Detect which cell encompasses the target text, then output its (x, y) center coordinate. 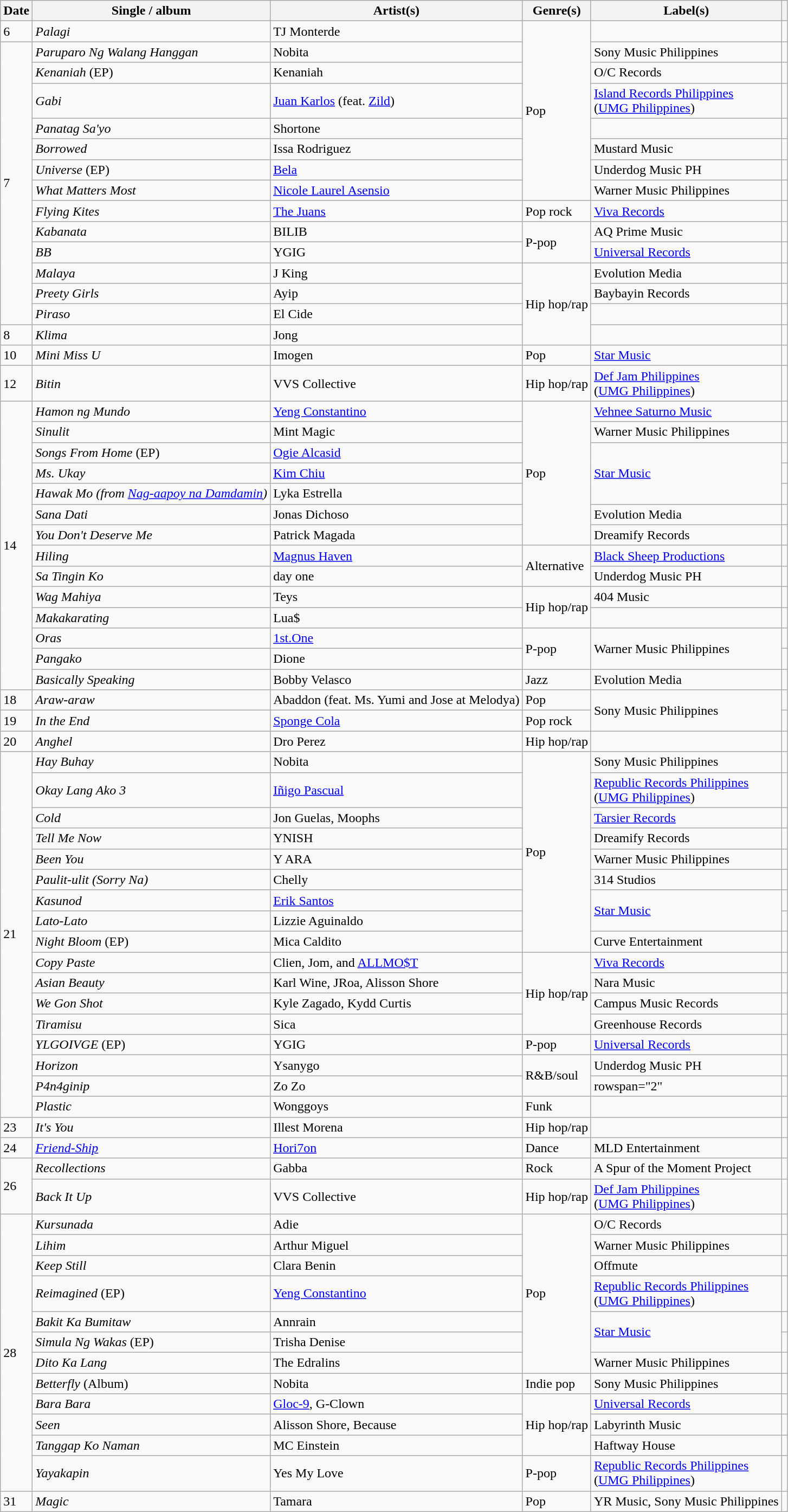
Back It Up (152, 1197)
Reimagined (EP) (152, 1293)
Gabi (152, 101)
Lihim (152, 1245)
1st.One (397, 638)
Zo Zo (397, 1086)
Hiling (152, 555)
Mustard Music (686, 149)
Teys (397, 597)
R&B/soul (557, 1076)
Keep Still (152, 1265)
Annrain (397, 1322)
14 (16, 545)
Kenaniah (EP) (152, 73)
Funk (557, 1107)
Asian Beauty (152, 983)
Oras (152, 638)
Lua$ (397, 617)
Tanggap Ko Naman (152, 1445)
Bara Bara (152, 1404)
MC Einstein (397, 1445)
Bakit Ka Bumitaw (152, 1322)
Iñigo Pascual (397, 790)
Ysanygo (397, 1065)
YNISH (397, 838)
Kabanata (152, 231)
Ayip (397, 294)
Shortone (397, 128)
Jon Guelas, Moophs (397, 818)
Been You (152, 859)
Haftway House (686, 1445)
Mint Magic (397, 432)
Imogen (397, 356)
Dance (557, 1148)
Borrowed (152, 149)
Kyle Zagado, Kydd Curtis (397, 1004)
Erik Santos (397, 900)
Sinulit (152, 432)
Sponge Cola (397, 721)
Trisha Denise (397, 1342)
BILIB (397, 231)
Alternative (557, 566)
It's You (152, 1127)
Genre(s) (557, 11)
26 (16, 1186)
31 (16, 1501)
Gloc-9, G-Clown (397, 1404)
Simula Ng Wakas (EP) (152, 1342)
YLGOIVGE (EP) (152, 1045)
Hamon ng Mundo (152, 411)
20 (16, 741)
Abaddon (feat. Ms. Yumi and Jose at Melodya) (397, 700)
Island Records Philippines(UMG Philippines) (686, 101)
Issa Rodriguez (397, 149)
Basically Speaking (152, 680)
Single / album (152, 11)
Panatag Sa'yo (152, 128)
Palagi (152, 31)
Labyrinth Music (686, 1425)
Indie pop (557, 1384)
Hori7on (397, 1148)
Kim Chiu (397, 473)
Hay Buhay (152, 762)
6 (16, 31)
Kenaniah (397, 73)
Flying Kites (152, 211)
YR Music, Sony Music Philippines (686, 1501)
You Don't Deserve Me (152, 535)
Dro Perez (397, 741)
MLD Entertainment (686, 1148)
8 (16, 335)
Betterfly (Album) (152, 1384)
Plastic (152, 1107)
Jonas Dichoso (397, 514)
Gabba (397, 1168)
day one (397, 576)
Hawak Mo (from Nag-aapoy na Damdamin) (152, 494)
Tell Me Now (152, 838)
Sa Tingin Ko (152, 576)
Greenhouse Records (686, 1024)
Date (16, 11)
Piraso (152, 314)
Chelly (397, 880)
Baybayin Records (686, 294)
El Cide (397, 314)
Arthur Miguel (397, 1245)
P4n4ginip (152, 1086)
Ogie Alcasid (397, 453)
Y ARA (397, 859)
Yes My Love (397, 1473)
Makakarating (152, 617)
Curve Entertainment (686, 941)
Nara Music (686, 983)
Bobby Velasco (397, 680)
Kasunod (152, 900)
Jong (397, 335)
Kursunada (152, 1224)
Vehnee Saturno Music (686, 411)
In the End (152, 721)
Songs From Home (EP) (152, 453)
Sica (397, 1024)
Sana Dati (152, 514)
Cold (152, 818)
19 (16, 721)
Clara Benin (397, 1265)
Bela (397, 170)
Ms. Ukay (152, 473)
Tarsier Records (686, 818)
Magnus Haven (397, 555)
Malaya (152, 273)
Paulit-ulit (Sorry Na) (152, 880)
28 (16, 1353)
Horizon (152, 1065)
21 (16, 934)
Friend-Ship (152, 1148)
Juan Karlos (feat. Zild) (397, 101)
24 (16, 1148)
Patrick Magada (397, 535)
Black Sheep Productions (686, 555)
314 Studios (686, 880)
Offmute (686, 1265)
Wag Mahiya (152, 597)
Tamara (397, 1501)
AQ Prime Music (686, 231)
12 (16, 384)
Illest Morena (397, 1127)
Rock (557, 1168)
The Juans (397, 211)
Alisson Shore, Because (397, 1425)
J King (397, 273)
Mica Caldito (397, 941)
Lato-Lato (152, 921)
Artist(s) (397, 11)
A Spur of the Moment Project (686, 1168)
18 (16, 700)
Preety Girls (152, 294)
Campus Music Records (686, 1004)
Nicole Laurel Asensio (397, 190)
10 (16, 356)
Tiramisu (152, 1024)
Mini Miss U (152, 356)
Paruparo Ng Walang Hanggan (152, 52)
We Gon Shot (152, 1004)
404 Music (686, 597)
Jazz (557, 680)
Dione (397, 659)
Pangako (152, 659)
Klima (152, 335)
TJ Monterde (397, 31)
Clien, Jom, and ALLMO$T (397, 962)
Yayakapin (152, 1473)
Night Bloom (EP) (152, 941)
Okay Lang Ako 3 (152, 790)
Universe (EP) (152, 170)
23 (16, 1127)
Dito Ka Lang (152, 1363)
Label(s) (686, 11)
Adie (397, 1224)
Lizzie Aguinaldo (397, 921)
7 (16, 183)
Araw-araw (152, 700)
Anghel (152, 741)
What Matters Most (152, 190)
Bitin (152, 384)
The Edralins (397, 1363)
Magic (152, 1501)
Karl Wine, JRoa, Alisson Shore (397, 983)
Lyka Estrella (397, 494)
BB (152, 252)
Wonggoys (397, 1107)
Copy Paste (152, 962)
Seen (152, 1425)
Recollections (152, 1168)
rowspan="2" (686, 1086)
